Return (x, y) of the center of cell containing provided text 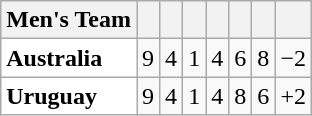
+2 (294, 96)
Uruguay (69, 96)
−2 (294, 58)
Men's Team (69, 20)
Australia (69, 58)
